From the cell containing the given text, extract its center point as (X, Y) coordinate. 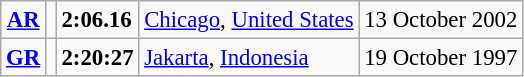
2:20:27 (98, 58)
AR (24, 20)
GR (24, 58)
2:06.16 (98, 20)
Chicago, United States (249, 20)
13 October 2002 (441, 20)
Jakarta, Indonesia (249, 58)
19 October 1997 (441, 58)
